Extract the (X, Y) coordinate from the center of the cell holding the provided text.  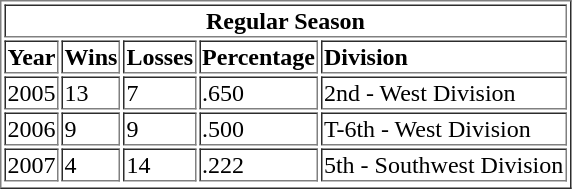
Regular Season (285, 20)
4 (92, 164)
.222 (258, 164)
7 (160, 92)
T-6th - West Division (444, 128)
5th - Southwest Division (444, 164)
.500 (258, 128)
Division (444, 56)
2006 (31, 128)
Losses (160, 56)
14 (160, 164)
.650 (258, 92)
Percentage (258, 56)
Year (31, 56)
Wins (92, 56)
13 (92, 92)
2005 (31, 92)
2007 (31, 164)
2nd - West Division (444, 92)
